Find where the given text appears and provide that cell's center as [x, y] coordinate. 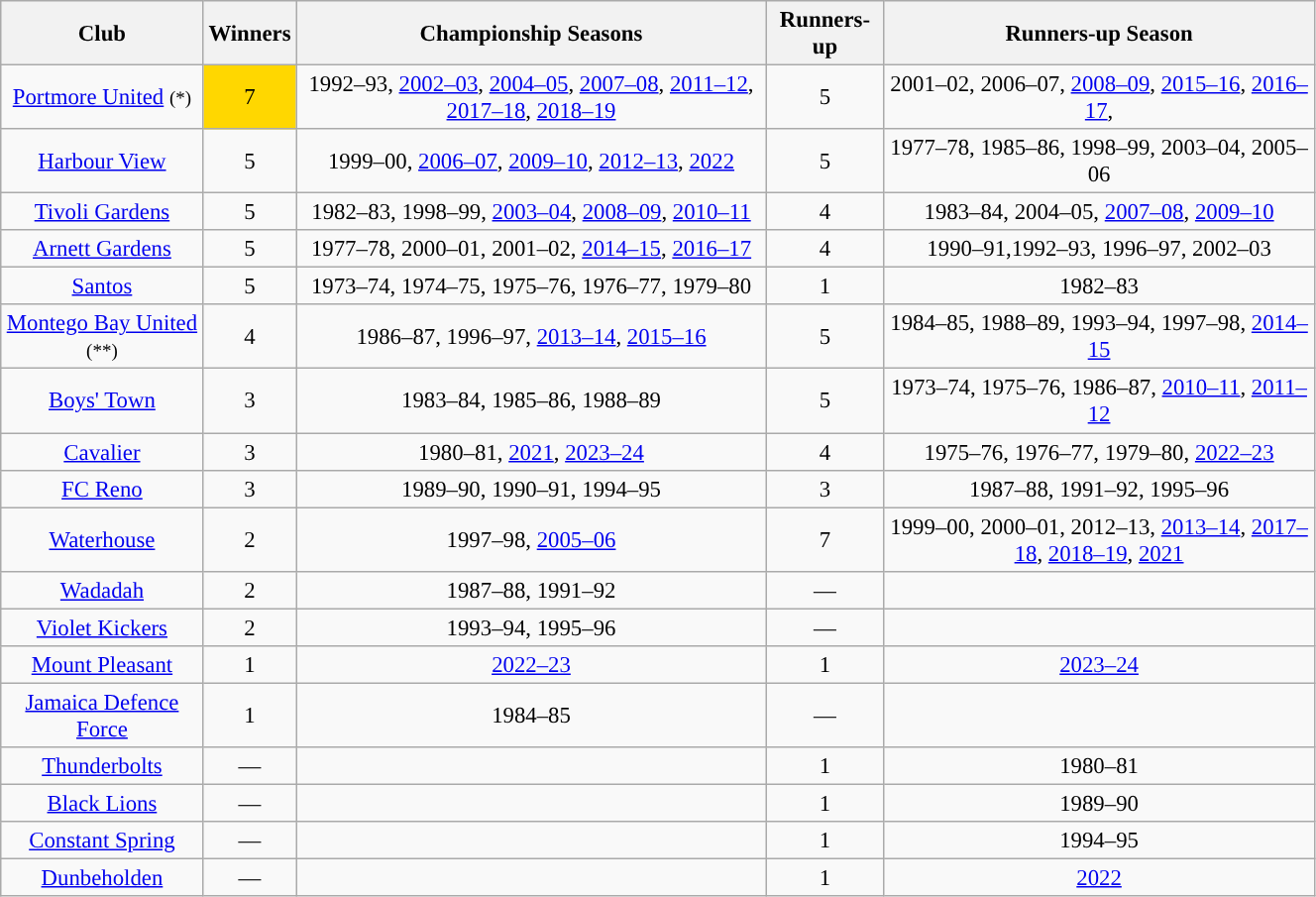
Championship Seasons [531, 34]
Boys' Town [102, 400]
Club [102, 34]
1984–85 [531, 716]
Santos [102, 286]
Runners-up Season [1100, 34]
1992–93, 2002–03, 2004–05, 2007–08, 2011–12, 2017–18, 2018–19 [531, 97]
Runners-up [824, 34]
Black Lions [102, 803]
Winners [250, 34]
Harbour View [102, 161]
2022 [1100, 878]
1999–00, 2006–07, 2009–10, 2012–13, 2022 [531, 161]
1993–94, 1995–96 [531, 627]
1980–81, 2021, 2023–24 [531, 452]
1975–76, 1976–77, 1979–80, 2022–23 [1100, 452]
Waterhouse [102, 539]
Constant Spring [102, 841]
Cavalier [102, 452]
Portmore United (*) [102, 97]
1989–90 [1100, 803]
1983–84, 2004–05, 2007–08, 2009–10 [1100, 212]
2022–23 [531, 665]
FC Reno [102, 489]
1977–78, 1985–86, 1998–99, 2003–04, 2005–06 [1100, 161]
1987–88, 1991–92, 1995–96 [1100, 489]
1980–81 [1100, 766]
Wadadah [102, 590]
Dunbeholden [102, 878]
1983–84, 1985–86, 1988–89 [531, 400]
1977–78, 2000–01, 2001–02, 2014–15, 2016–17 [531, 249]
1990–91,1992–93, 1996–97, 2002–03 [1100, 249]
Montego Bay United (**) [102, 337]
1987–88, 1991–92 [531, 590]
1984–85, 1988–89, 1993–94, 1997–98, 2014–15 [1100, 337]
1997–98, 2005–06 [531, 539]
1994–95 [1100, 841]
Tivoli Gardens [102, 212]
1973–74, 1974–75, 1975–76, 1976–77, 1979–80 [531, 286]
2023–24 [1100, 665]
1989–90, 1990–91, 1994–95 [531, 489]
1982–83 [1100, 286]
2001–02, 2006–07, 2008–09, 2015–16, 2016–17, [1100, 97]
Thunderbolts [102, 766]
Arnett Gardens [102, 249]
1973–74, 1975–76, 1986–87, 2010–11, 2011–12 [1100, 400]
Violet Kickers [102, 627]
1982–83, 1998–99, 2003–04, 2008–09, 2010–11 [531, 212]
1986–87, 1996–97, 2013–14, 2015–16 [531, 337]
Jamaica Defence Force [102, 716]
1999–00, 2000–01, 2012–13, 2013–14, 2017–18, 2018–19, 2021 [1100, 539]
Mount Pleasant [102, 665]
